For the text-containing cell, return its midpoint in (X, Y) coordinate format. 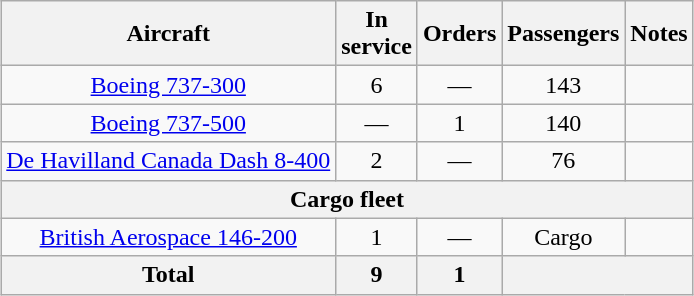
Boeing 737-300 (168, 85)
140 (564, 123)
Aircraft (168, 34)
British Aerospace 146-200 (168, 237)
Orders (459, 34)
143 (564, 85)
Boeing 737-500 (168, 123)
Notes (659, 34)
In service (377, 34)
Total (168, 275)
Passengers (564, 34)
Cargo fleet (347, 199)
76 (564, 161)
De Havilland Canada Dash 8-400 (168, 161)
Cargo (564, 237)
2 (377, 161)
9 (377, 275)
6 (377, 85)
